For the text-containing cell, return its midpoint in [x, y] coordinate format. 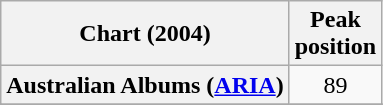
89 [335, 85]
Peakposition [335, 34]
Chart (2004) [145, 34]
Australian Albums (ARIA) [145, 85]
